For the text-containing cell, return its midpoint in (X, Y) coordinate format. 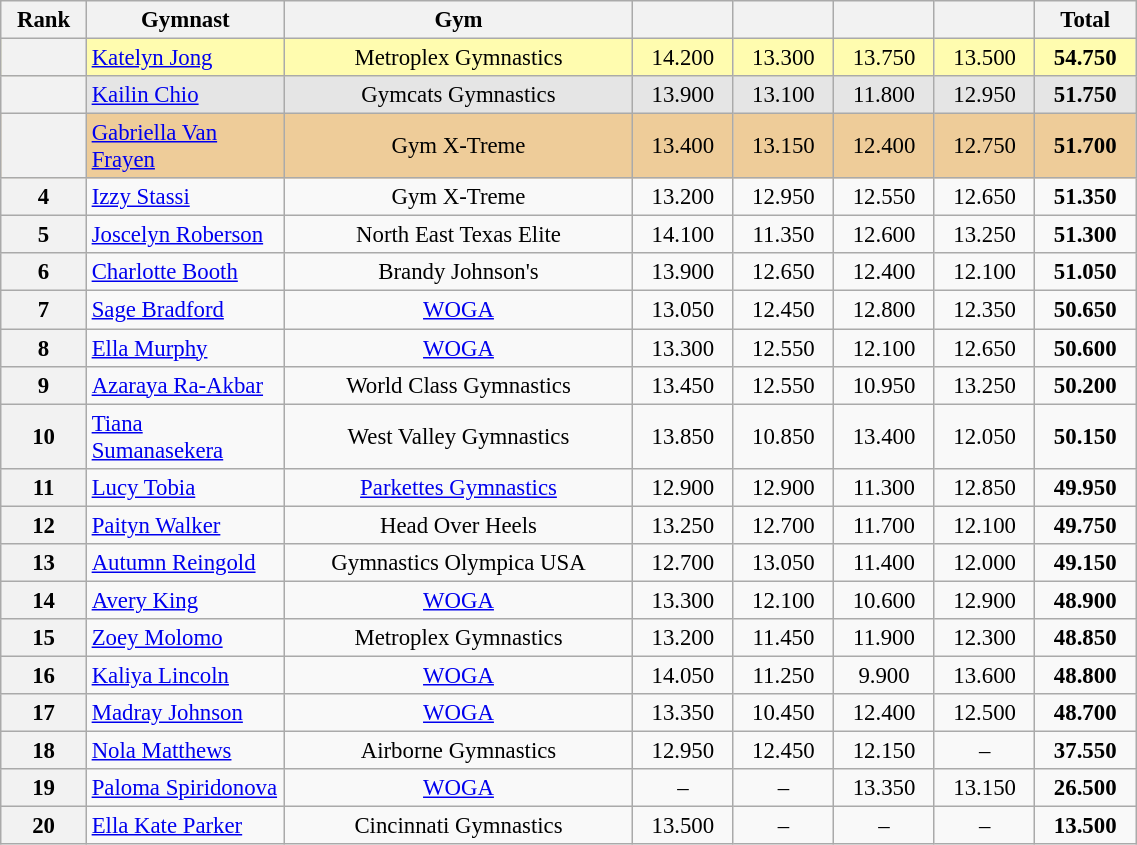
8 (44, 348)
Charlotte Booth (185, 273)
11.350 (784, 235)
Gymnastics Olympica USA (458, 563)
11.800 (884, 95)
10.950 (884, 385)
Ella Murphy (185, 348)
12.050 (984, 436)
14.050 (684, 675)
12.750 (984, 146)
19 (44, 788)
Parkettes Gymnastics (458, 487)
48.800 (1086, 675)
10.450 (784, 713)
11.250 (784, 675)
Kailin Chio (185, 95)
11.400 (884, 563)
51.050 (1086, 273)
51.300 (1086, 235)
11.300 (884, 487)
Rank (44, 20)
13 (44, 563)
12.800 (884, 310)
Kaliya Lincoln (185, 675)
Gabriella Van Frayen (185, 146)
13.850 (684, 436)
Airborne Gymnastics (458, 751)
50.600 (1086, 348)
49.950 (1086, 487)
54.750 (1086, 58)
6 (44, 273)
Gymnast (185, 20)
Cincinnati Gymnastics (458, 826)
7 (44, 310)
11.700 (884, 525)
12.850 (984, 487)
World Class Gymnastics (458, 385)
10.600 (884, 600)
5 (44, 235)
13.750 (884, 58)
Avery King (185, 600)
50.150 (1086, 436)
48.700 (1086, 713)
12.300 (984, 638)
Autumn Reingold (185, 563)
12.350 (984, 310)
Zoey Molomo (185, 638)
14.200 (684, 58)
Paityn Walker (185, 525)
West Valley Gymnastics (458, 436)
Head Over Heels (458, 525)
17 (44, 713)
9 (44, 385)
12.150 (884, 751)
Joscelyn Roberson (185, 235)
12.000 (984, 563)
10.850 (784, 436)
12.500 (984, 713)
11.900 (884, 638)
50.200 (1086, 385)
13.100 (784, 95)
49.750 (1086, 525)
Tiana Sumanasekera (185, 436)
Gym (458, 20)
16 (44, 675)
26.500 (1086, 788)
Izzy Stassi (185, 197)
51.700 (1086, 146)
12.600 (884, 235)
12 (44, 525)
9.900 (884, 675)
20 (44, 826)
Katelyn Jong (185, 58)
Brandy Johnson's (458, 273)
48.900 (1086, 600)
50.650 (1086, 310)
Paloma Spiridonova (185, 788)
11 (44, 487)
49.150 (1086, 563)
14.100 (684, 235)
Ella Kate Parker (185, 826)
Azaraya Ra-Akbar (185, 385)
15 (44, 638)
Sage Bradford (185, 310)
Nola Matthews (185, 751)
10 (44, 436)
Total (1086, 20)
48.850 (1086, 638)
37.550 (1086, 751)
13.600 (984, 675)
51.750 (1086, 95)
51.350 (1086, 197)
18 (44, 751)
11.450 (784, 638)
North East Texas Elite (458, 235)
4 (44, 197)
Lucy Tobia (185, 487)
Madray Johnson (185, 713)
14 (44, 600)
Gymcats Gymnastics (458, 95)
13.450 (684, 385)
